Identify which cell holds the provided text, then report its [x, y] central coordinate. 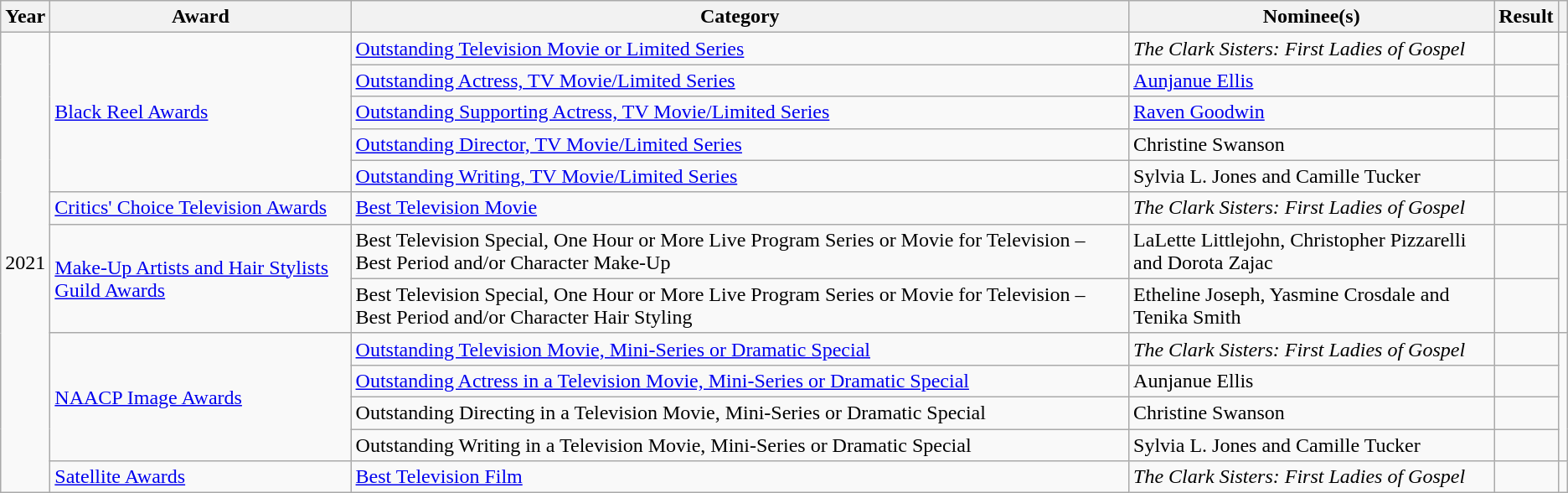
Etheline Joseph, Yasmine Crosdale and Tenika Smith [1312, 305]
Best Television Film [740, 477]
Nominee(s) [1312, 17]
Black Reel Awards [201, 112]
Raven Goodwin [1312, 112]
Make-Up Artists and Hair Stylists Guild Awards [201, 278]
Critics' Choice Television Awards [201, 208]
Outstanding Directing in a Television Movie, Mini-Series or Dramatic Special [740, 413]
Outstanding Supporting Actress, TV Movie/Limited Series [740, 112]
Outstanding Actress in a Television Movie, Mini-Series or Dramatic Special [740, 381]
Award [201, 17]
Best Television Special, One Hour or More Live Program Series or Movie for Television – Best Period and/or Character Hair Styling [740, 305]
Category [740, 17]
Satellite Awards [201, 477]
Best Television Special, One Hour or More Live Program Series or Movie for Television – Best Period and/or Character Make-Up [740, 252]
Outstanding Writing, TV Movie/Limited Series [740, 176]
Outstanding Actress, TV Movie/Limited Series [740, 80]
Outstanding Writing in a Television Movie, Mini-Series or Dramatic Special [740, 445]
NAACP Image Awards [201, 397]
Result [1526, 17]
Year [25, 17]
Best Television Movie [740, 208]
LaLette Littlejohn, Christopher Pizzarelli and Dorota Zajac [1312, 252]
Outstanding Television Movie or Limited Series [740, 49]
2021 [25, 263]
Outstanding Director, TV Movie/Limited Series [740, 144]
Outstanding Television Movie, Mini-Series or Dramatic Special [740, 349]
